Determine the [X, Y] coordinate at the center of the cell enclosing the given text.  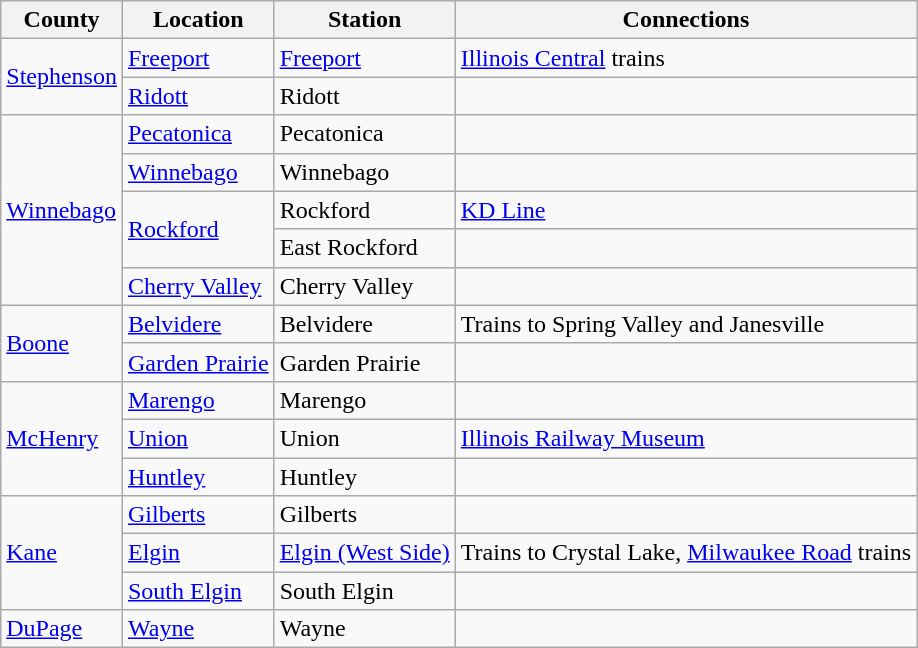
Elgin (West Side) [364, 553]
KD Line [686, 210]
Trains to Spring Valley and Janesville [686, 324]
Illinois Central trains [686, 58]
Station [364, 20]
McHenry [62, 438]
East Rockford [364, 248]
Stephenson [62, 77]
Connections [686, 20]
DuPage [62, 629]
Kane [62, 553]
County [62, 20]
Location [198, 20]
Elgin [198, 553]
Illinois Railway Museum [686, 438]
Trains to Crystal Lake, Milwaukee Road trains [686, 553]
Boone [62, 343]
